Detect which cell encompasses the target text, then output its [x, y] center coordinate. 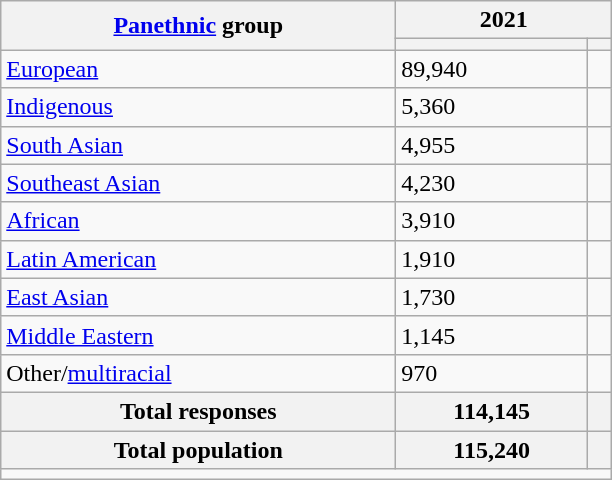
1,730 [492, 297]
4,230 [492, 183]
Middle Eastern [198, 335]
African [198, 221]
1,145 [492, 335]
1,910 [492, 259]
5,360 [492, 107]
970 [492, 373]
Panethnic group [198, 26]
East Asian [198, 297]
2021 [504, 20]
Southeast Asian [198, 183]
114,145 [492, 411]
115,240 [492, 449]
European [198, 69]
Total responses [198, 411]
South Asian [198, 145]
Indigenous [198, 107]
Total population [198, 449]
4,955 [492, 145]
Other/multiracial [198, 373]
89,940 [492, 69]
3,910 [492, 221]
Latin American [198, 259]
